Detect which cell encompasses the target text, then output its (x, y) center coordinate. 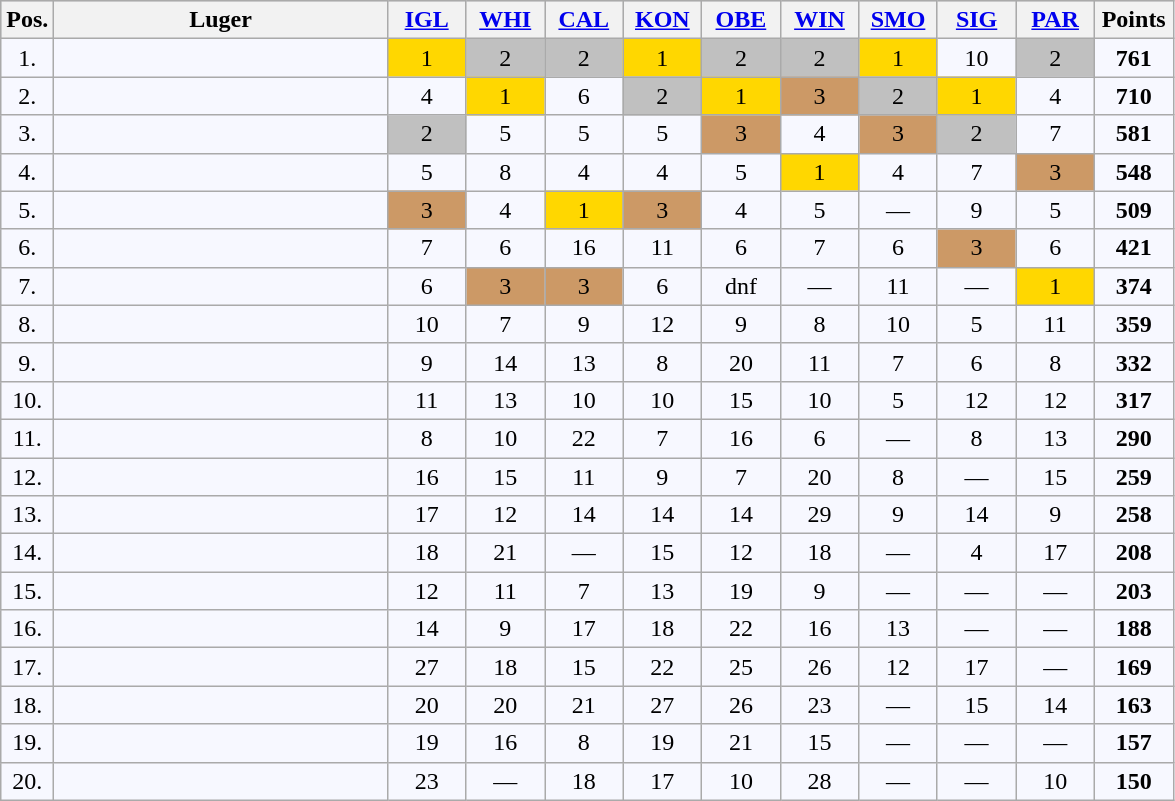
548 (1134, 172)
18. (28, 705)
374 (1134, 286)
4. (28, 172)
PAR (1056, 20)
359 (1134, 324)
188 (1134, 629)
150 (1134, 781)
CAL (584, 20)
14. (28, 553)
WHI (506, 20)
11. (28, 438)
SIG (976, 20)
13. (28, 515)
19. (28, 743)
3. (28, 134)
5. (28, 210)
IGL (426, 20)
10. (28, 400)
9. (28, 362)
163 (1134, 705)
761 (1134, 58)
Pos. (28, 20)
208 (1134, 553)
509 (1134, 210)
8. (28, 324)
7. (28, 286)
28 (820, 781)
290 (1134, 438)
710 (1134, 96)
25 (742, 667)
258 (1134, 515)
Points (1134, 20)
SMO (898, 20)
2. (28, 96)
332 (1134, 362)
16. (28, 629)
421 (1134, 248)
6. (28, 248)
259 (1134, 477)
20. (28, 781)
dnf (742, 286)
203 (1134, 591)
29 (820, 515)
157 (1134, 743)
317 (1134, 400)
Luger (221, 20)
581 (1134, 134)
12. (28, 477)
1. (28, 58)
WIN (820, 20)
KON (662, 20)
169 (1134, 667)
15. (28, 591)
17. (28, 667)
OBE (742, 20)
